Return [x, y] of the center of cell containing provided text 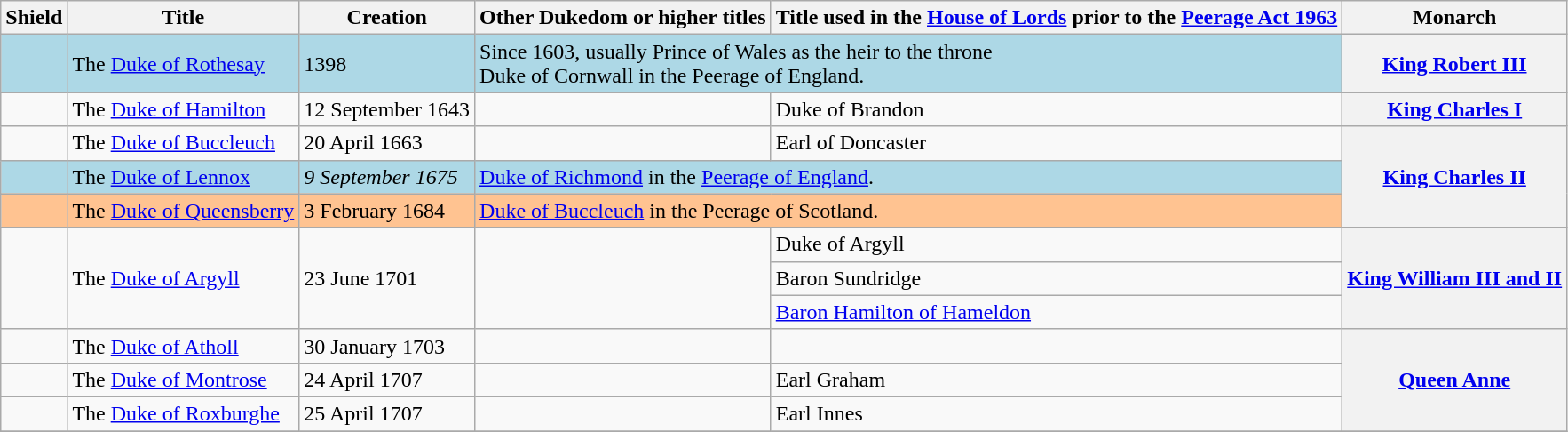
Baron Hamilton of Hameldon [1057, 312]
Title used in the House of Lords prior to the Peerage Act 1963 [1057, 18]
Duke of Brandon [1057, 109]
Baron Sundridge [1057, 278]
23 June 1701 [387, 278]
30 January 1703 [387, 346]
Duke of Buccleuch in the Peerage of Scotland. [909, 211]
3 February 1684 [387, 211]
Shield [34, 18]
Earl Innes [1057, 413]
Earl of Doncaster [1057, 143]
The Duke of Montrose [183, 380]
King Charles I [1454, 109]
Title [183, 18]
Other Dukedom or higher titles [623, 18]
The Duke of Buccleuch [183, 143]
9 September 1675 [387, 177]
The Duke of Argyll [183, 278]
King Robert III [1454, 64]
24 April 1707 [387, 380]
The Duke of Roxburghe [183, 413]
The Duke of Atholl [183, 346]
12 September 1643 [387, 109]
The Duke of Queensberry [183, 211]
Queen Anne [1454, 380]
Duke of Argyll [1057, 244]
The Duke of Rothesay [183, 64]
The Duke of Lennox [183, 177]
Duke of Richmond in the Peerage of England. [909, 177]
Monarch [1454, 18]
20 April 1663 [387, 143]
Since 1603, usually Prince of Wales as the heir to the throneDuke of Cornwall in the Peerage of England. [909, 64]
The Duke of Hamilton [183, 109]
King William III and II [1454, 278]
King Charles II [1454, 177]
1398 [387, 64]
Creation [387, 18]
Earl Graham [1057, 380]
25 April 1707 [387, 413]
